Determine the [X, Y] coordinate at the center of the cell enclosing the given text.  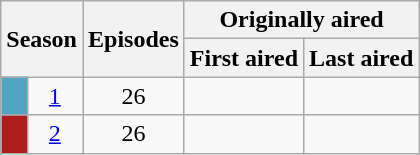
1 [54, 96]
Season [42, 39]
Originally aired [302, 20]
2 [54, 134]
Last aired [362, 58]
Episodes [133, 39]
First aired [244, 58]
